Capture the cell that displays the provided text and extract its (X, Y) central coordinate. 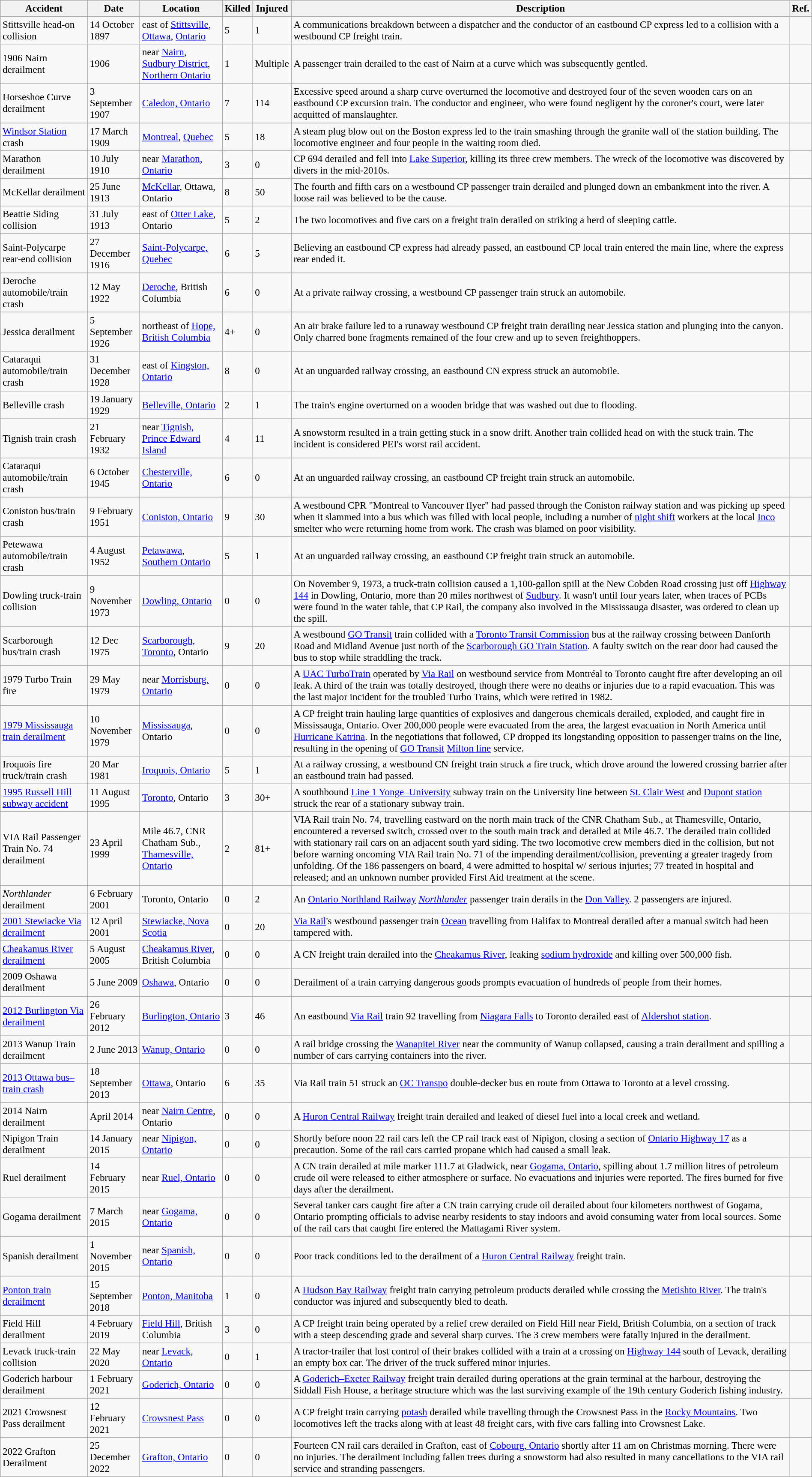
A Huron Central Railway freight train derailed and leaked of diesel fuel into a local creek and wetland. (540, 1117)
Killed (237, 9)
14 January 2015 (113, 1144)
Belleville crash (44, 404)
Ruel derailment (44, 1178)
near Nairn Centre, Ontario (182, 1117)
Dowling, Ontario (182, 602)
Tignish train crash (44, 438)
An Ontario Northland Railway Northlander passenger train derails in the Don Valley. 2 passengers are injured. (540, 900)
4 August 1952 (113, 556)
7 (237, 103)
50 (272, 192)
9 November 1973 (113, 602)
29 May 1979 (113, 686)
Horseshoe Curve derailment (44, 103)
25 December 2022 (113, 1457)
17 March 1909 (113, 137)
Ottawa, Ontario (182, 1083)
5 August 2005 (113, 955)
3 September 1907 (113, 103)
4 (237, 438)
near Spanish, Ontario (182, 1256)
northeast of Hope, British Columbia (182, 332)
15 September 2018 (113, 1296)
30+ (272, 798)
An eastbound Via Rail train 92 travelling from Niagara Falls to Toronto derailed east of Aldershot station. (540, 1016)
near Morrisburg, Ontario (182, 686)
Coniston bus/train crash (44, 517)
Goderich harbour derailment (44, 1385)
1 February 2021 (113, 1385)
2014 Nairn derailment (44, 1117)
east of Otter Lake, Ontario (182, 220)
1979 Mississauga train derailment (44, 731)
Scarborough, Toronto, Ontario (182, 646)
Marathon derailment (44, 165)
Accident (44, 9)
Montreal, Quebec (182, 137)
Windsor Station crash (44, 137)
Spanish derailment (44, 1256)
Cheakamus River derailment (44, 955)
27 December 1916 (113, 254)
5 June 2009 (113, 983)
12 February 2021 (113, 1418)
The train's engine overturned on a wooden bridge that was washed out due to flooding. (540, 404)
At an unguarded railway crossing, an eastbound CN express struck an automobile. (540, 371)
A communications breakdown between a dispatcher and the conductor of an eastbound CP express led to a collision with a westbound CP freight train. (540, 31)
Wanup, Ontario (182, 1050)
10 July 1910 (113, 165)
18 (272, 137)
Field Hill, British Columbia (182, 1329)
26 February 2012 (113, 1016)
Beattie Siding collision (44, 220)
12 May 1922 (113, 293)
Via Rail's westbound passenger train Ocean travelling from Halifax to Montreal derailed after a manual switch had been tampered with. (540, 927)
Stittsville head-on collision (44, 31)
April 2014 (113, 1117)
Crowsnest Pass (182, 1418)
At a private railway crossing, a westbound CP passenger train struck an automobile. (540, 293)
Goderich, Ontario (182, 1385)
22 May 2020 (113, 1357)
12 April 2001 (113, 927)
6 February 2001 (113, 900)
4 February 2019 (113, 1329)
1906 Nairn derailment (44, 64)
Oshawa, Ontario (182, 983)
Burlington, Ontario (182, 1016)
Poor track conditions led to the derailment of a Huron Central Railway freight train. (540, 1256)
9 February 1951 (113, 517)
A CN freight train derailed into the Cheakamus River, leaking sodium hydroxide and killing over 500,000 fish. (540, 955)
20 Mar 1981 (113, 770)
Levack truck-train collision (44, 1357)
Coniston, Ontario (182, 517)
Stewiacke, Nova Scotia (182, 927)
31 July 1913 (113, 220)
Believing an eastbound CP express had already passed, an eastbound CP local train entered the main line, where the express rear ended it. (540, 254)
6 October 1945 (113, 478)
2012 Burlington Via derailment (44, 1016)
14 October 1897 (113, 31)
Gogama derailment (44, 1217)
114 (272, 103)
4+ (237, 332)
Injured (272, 9)
18 September 2013 (113, 1083)
Iroquois fire truck/train crash (44, 770)
Scarborough bus/train crash (44, 646)
2013 Ottawa bus–train crash (44, 1083)
2001 Stewiacke Via derailment (44, 927)
Mile 46.7, CNR Chatham Sub., Thamesville, Ontario (182, 848)
east of Stittsville, Ottawa, Ontario (182, 31)
Saint-Polycarpe, Quebec (182, 254)
near Marathon, Ontario (182, 165)
McKellar derailment (44, 192)
81+ (272, 848)
14 February 2015 (113, 1178)
30 (272, 517)
Belleville, Ontario (182, 404)
1 November 2015 (113, 1256)
Ref. (801, 9)
Nipigon Train derailment (44, 1144)
VIA Rail Passenger Train No. 74 derailment (44, 848)
2021 Crowsnest Pass derailment (44, 1418)
east of Kingston, Ontario (182, 371)
CP 694 derailed and fell into Lake Superior, killing its three crew members. The wreck of the locomotive was discovered by divers in the mid-2010s. (540, 165)
near Ruel, Ontario (182, 1178)
Jessica derailment (44, 332)
2009 Oshawa derailment (44, 983)
Mississauga, Ontario (182, 731)
near Gogama, Ontario (182, 1217)
Cheakamus River, British Columbia (182, 955)
Iroquois, Ontario (182, 770)
1906 (113, 64)
2022 Grafton Derailment (44, 1457)
Caledon, Ontario (182, 103)
2013 Wanup Train derailment (44, 1050)
1995 Russell Hill subway accident (44, 798)
The two locomotives and five cars on a freight train derailed on striking a herd of sleeping cattle. (540, 220)
Location (182, 9)
21 February 1932 (113, 438)
11 August 1995 (113, 798)
Saint-Polycarpe rear-end collision (44, 254)
near Levack, Ontario (182, 1357)
near Nipigon, Ontario (182, 1144)
Deroche, British Columbia (182, 293)
Description (540, 9)
19 January 1929 (113, 404)
1979 Turbo Train fire (44, 686)
near Nairn, Sudbury District, Northern Ontario (182, 64)
10 November 1979 (113, 731)
12 Dec 1975 (113, 646)
31 December 1928 (113, 371)
Petawawa, Southern Ontario (182, 556)
Derailment of a train carrying dangerous goods prompts evacuation of hundreds of people from their homes. (540, 983)
46 (272, 1016)
Ponton train derailment (44, 1296)
5 September 1926 (113, 332)
35 (272, 1083)
Chesterville, Ontario (182, 478)
McKellar, Ottawa, Ontario (182, 192)
Multiple (272, 64)
23 April 1999 (113, 848)
11 (272, 438)
near Tignish, Prince Edward Island (182, 438)
Grafton, Ontario (182, 1457)
Field Hill derailment (44, 1329)
Via Rail train 51 struck an OC Transpo double-decker bus en route from Ottawa to Toronto at a level crossing. (540, 1083)
Ponton, Manitoba (182, 1296)
Dowling truck-train collision (44, 602)
Petewawa automobile/train crash (44, 556)
A passenger train derailed to the east of Nairn at a curve which was subsequently gentled. (540, 64)
2 June 2013 (113, 1050)
Date (113, 9)
Northlander derailment (44, 900)
Deroche automobile/train crash (44, 293)
7 March 2015 (113, 1217)
25 June 1913 (113, 192)
